From the cell containing the given text, extract its center point as (x, y) coordinate. 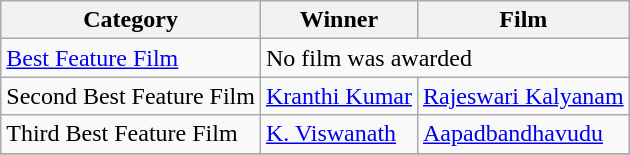
Second Best Feature Film (131, 96)
Kranthi Kumar (338, 96)
Rajeswari Kalyanam (523, 96)
Film (523, 20)
K. Viswanath (338, 134)
Third Best Feature Film (131, 134)
Winner (338, 20)
Aapadbandhavudu (523, 134)
No film was awarded (444, 58)
Best Feature Film (131, 58)
Category (131, 20)
